Return [X, Y] of the center of cell containing provided text 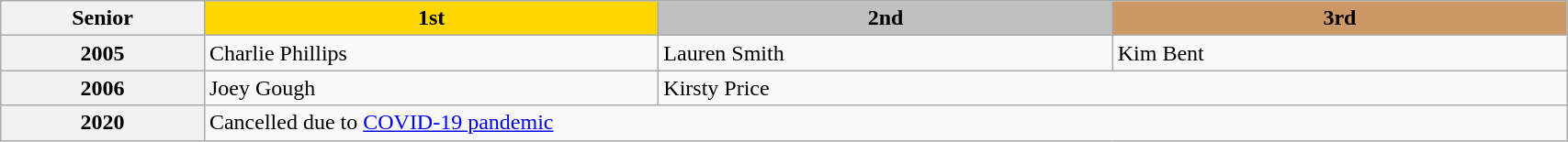
2nd [886, 18]
Kirsty Price [1113, 88]
Lauren Smith [886, 53]
3rd [1339, 18]
2020 [103, 123]
Cancelled due to COVID-19 pandemic [886, 123]
1st [431, 18]
2005 [103, 53]
Kim Bent [1339, 53]
2006 [103, 88]
Joey Gough [431, 88]
Charlie Phillips [431, 53]
Senior [103, 18]
